Determine the [X, Y] coordinate at the center of the cell enclosing the given text.  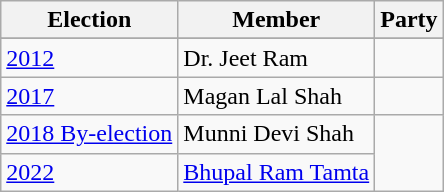
Member [276, 20]
2017 [90, 96]
2018 By-election [90, 134]
Election [90, 20]
2022 [90, 172]
Magan Lal Shah [276, 96]
Munni Devi Shah [276, 134]
Dr. Jeet Ram [276, 58]
Party [409, 20]
Bhupal Ram Tamta [276, 172]
2012 [90, 58]
